Locate the cell with the specified text and output its (x, y) center coordinate. 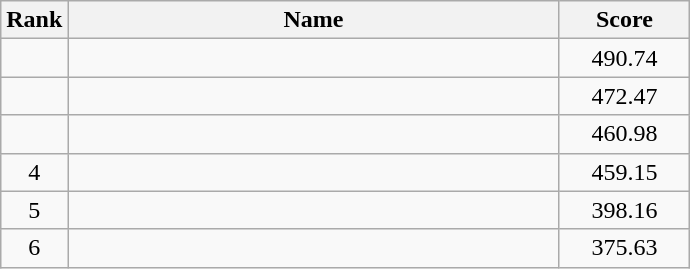
459.15 (624, 172)
375.63 (624, 248)
5 (34, 210)
4 (34, 172)
460.98 (624, 134)
Score (624, 20)
398.16 (624, 210)
Rank (34, 20)
Name (314, 20)
490.74 (624, 58)
472.47 (624, 96)
6 (34, 248)
